Scan for the cell matching the given text and deliver its (x, y) coordinate at center. 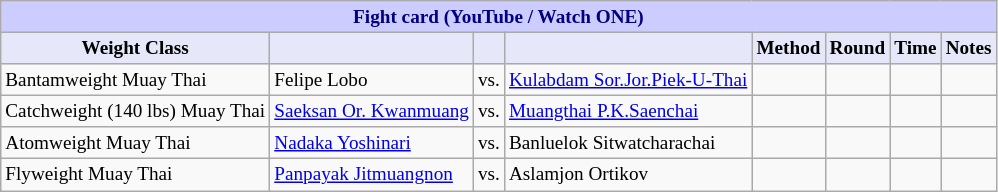
Banluelok Sitwatcharachai (628, 143)
Flyweight Muay Thai (136, 175)
Panpayak Jitmuangnon (372, 175)
Nadaka Yoshinari (372, 143)
Saeksan Or. Kwanmuang (372, 111)
Notes (968, 48)
Kulabdam Sor.Jor.Piek-U-Thai (628, 80)
Time (916, 48)
Bantamweight Muay Thai (136, 80)
Felipe Lobo (372, 80)
Round (858, 48)
Weight Class (136, 48)
Catchweight (140 lbs) Muay Thai (136, 111)
Muangthai P.K.Saenchai (628, 111)
Method (788, 48)
Aslamjon Ortikov (628, 175)
Fight card (YouTube / Watch ONE) (498, 17)
Atomweight Muay Thai (136, 143)
